Return the (x, y) coordinate for the center point of the cell that contains the specified text.  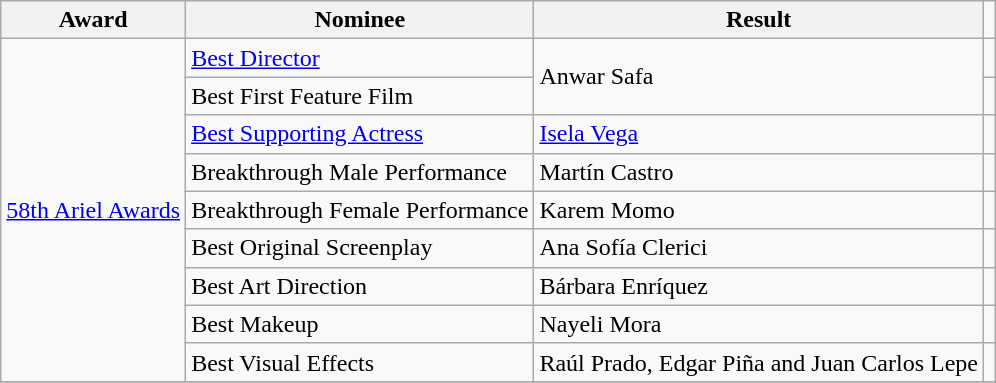
Breakthrough Male Performance (360, 172)
58th Ariel Awards (94, 210)
Nominee (360, 20)
Anwar Safa (759, 77)
Ana Sofía Clerici (759, 248)
Bárbara Enríquez (759, 286)
Nayeli Mora (759, 324)
Raúl Prado, Edgar Piña and Juan Carlos Lepe (759, 362)
Award (94, 20)
Best Supporting Actress (360, 134)
Isela Vega (759, 134)
Best Makeup (360, 324)
Result (759, 20)
Karem Momo (759, 210)
Best Art Direction (360, 286)
Best Director (360, 58)
Breakthrough Female Performance (360, 210)
Martín Castro (759, 172)
Best Visual Effects (360, 362)
Best Original Screenplay (360, 248)
Best First Feature Film (360, 96)
